Search for the cell housing the specified text and yield its (x, y) center coordinate. 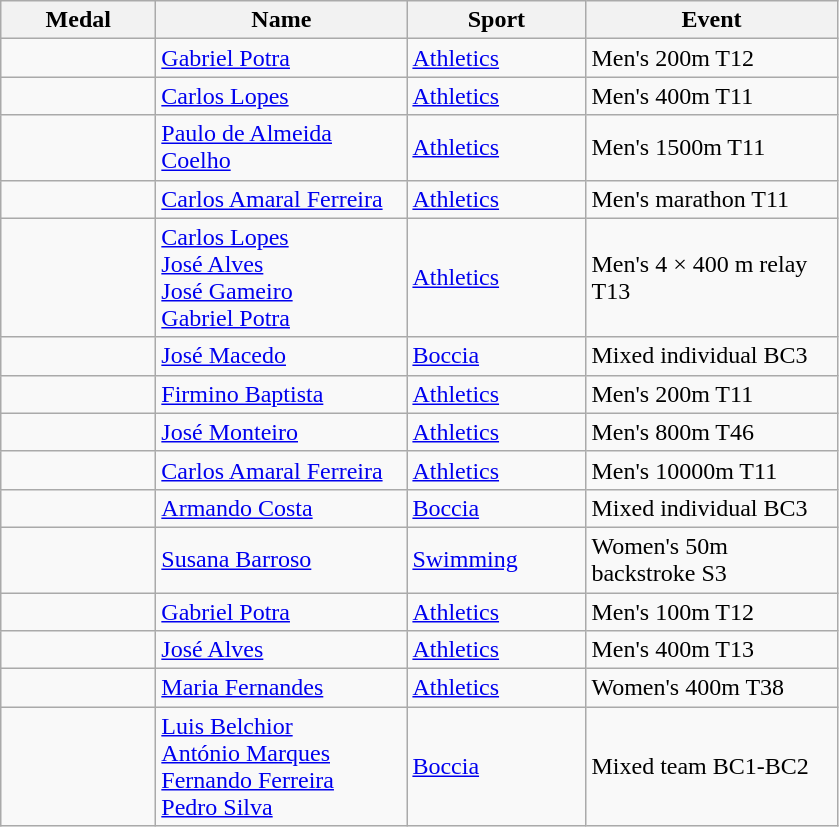
Women's 50m backstroke S3 (712, 560)
Swimming (496, 560)
Men's 400m T11 (712, 96)
Men's 4 × 400 m relay T13 (712, 278)
Men's marathon T11 (712, 199)
Men's 200m T12 (712, 58)
Name (282, 20)
Luis Belchior António Marques Fernando Ferreira Pedro Silva (282, 766)
José Alves (282, 650)
Men's 400m T13 (712, 650)
José Macedo (282, 356)
Paulo de Almeida Coelho (282, 148)
Medal (78, 20)
Carlos Lopes (282, 96)
Men's 100m T12 (712, 611)
Women's 400m T38 (712, 688)
Sport (496, 20)
Men's 800m T46 (712, 432)
Maria Fernandes (282, 688)
Men's 10000m T11 (712, 470)
Men's 200m T11 (712, 394)
Armando Costa (282, 508)
Susana Barroso (282, 560)
Firmino Baptista (282, 394)
Event (712, 20)
Men's 1500m T11 (712, 148)
Carlos Lopes José Alves José Gameiro Gabriel Potra (282, 278)
José Monteiro (282, 432)
Mixed team BC1-BC2 (712, 766)
